Detect which cell encompasses the target text, then output its [X, Y] center coordinate. 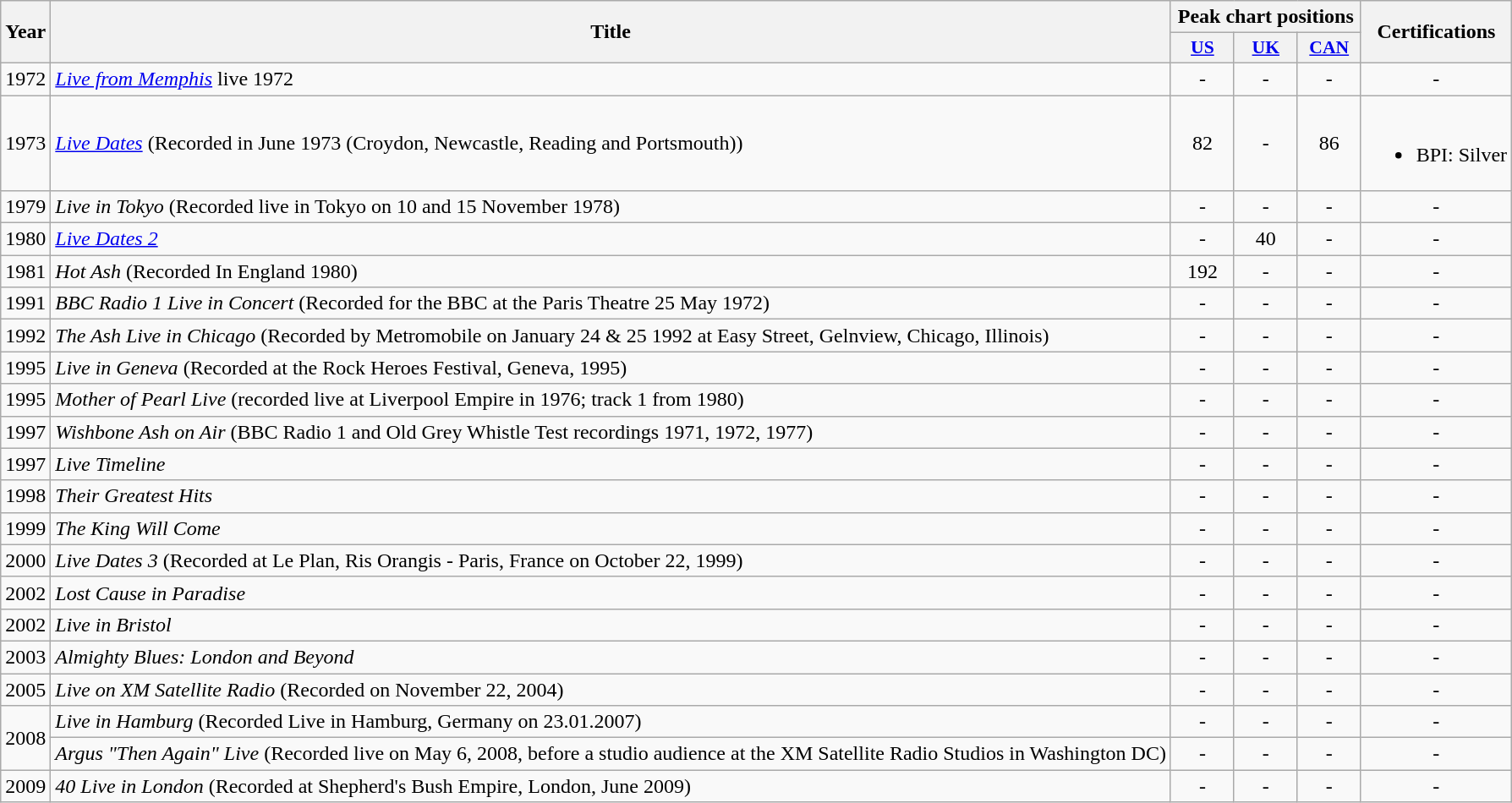
2008 [25, 738]
1992 [25, 336]
Title [611, 32]
Live Dates 2 [611, 239]
UK [1265, 48]
Year [25, 32]
1998 [25, 496]
The Ash Live in Chicago (Recorded by Metromobile on January 24 & 25 1992 at Easy Street, Gelnview, Chicago, Illinois) [611, 336]
40 [1265, 239]
Their Greatest Hits [611, 496]
Live Dates (Recorded in June 1973 (Croydon, Newcastle, Reading and Portsmouth)) [611, 142]
2009 [25, 786]
Mother of Pearl Live (recorded live at Liverpool Empire in 1976; track 1 from 1980) [611, 400]
The King Will Come [611, 528]
1979 [25, 207]
Almighty Blues: London and Beyond [611, 657]
Live in Hamburg (Recorded Live in Hamburg, Germany on 23.01.2007) [611, 722]
US [1202, 48]
CAN [1329, 48]
Certifications [1436, 32]
Live from Memphis live 1972 [611, 79]
Live Dates 3 (Recorded at Le Plan, Ris Orangis - Paris, France on October 22, 1999) [611, 560]
BPI: Silver [1436, 142]
Live in Tokyo (Recorded live in Tokyo on 10 and 15 November 1978) [611, 207]
Live on XM Satellite Radio (Recorded on November 22, 2004) [611, 689]
86 [1329, 142]
1972 [25, 79]
1973 [25, 142]
1991 [25, 303]
1980 [25, 239]
Argus "Then Again" Live (Recorded live on May 6, 2008, before a studio audience at the XM Satellite Radio Studios in Washington DC) [611, 754]
2005 [25, 689]
Hot Ash (Recorded In England 1980) [611, 271]
BBC Radio 1 Live in Concert (Recorded for the BBC at the Paris Theatre 25 May 1972) [611, 303]
Wishbone Ash on Air (BBC Radio 1 and Old Grey Whistle Test recordings 1971, 1972, 1977) [611, 432]
Live in Geneva (Recorded at the Rock Heroes Festival, Geneva, 1995) [611, 368]
Lost Cause in Paradise [611, 593]
1999 [25, 528]
2003 [25, 657]
40 Live in London (Recorded at Shepherd's Bush Empire, London, June 2009) [611, 786]
2000 [25, 560]
Live Timeline [611, 464]
192 [1202, 271]
Live in Bristol [611, 625]
1981 [25, 271]
Peak chart positions [1265, 17]
82 [1202, 142]
